Return [X, Y] of the center of cell containing provided text 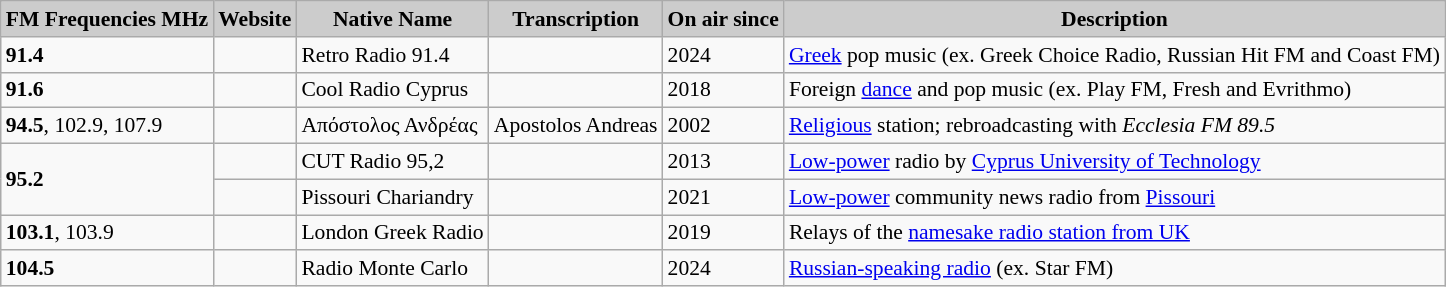
2013 [724, 162]
Native Name [392, 19]
94.5, 102.9, 107.9 [107, 126]
Greek pop music (ex. Greek Choice Radio, Russian Hit FM and Coast FM) [1114, 55]
2002 [724, 126]
CUT Radio 95,2 [392, 162]
104.5 [107, 269]
Foreign dance and pop music (ex. Play FM, Fresh and Evrithmo) [1114, 90]
Description [1114, 19]
Low-power radio by Cyprus University of Technology [1114, 162]
Pissouri Chariandry [392, 197]
Transcription [576, 19]
Website [254, 19]
103.1, 103.9 [107, 233]
Απόστολος Ανδρέας [392, 126]
2021 [724, 197]
On air since [724, 19]
2018 [724, 90]
Radio Monte Carlo [392, 269]
Religious station; rebroadcasting with Ecclesia FM 89.5 [1114, 126]
Retro Radio 91.4 [392, 55]
91.6 [107, 90]
FM Frequencies MHz [107, 19]
Low-power community news radio from Pissouri [1114, 197]
London Greek Radio [392, 233]
Cool Radio Cyprus [392, 90]
91.4 [107, 55]
Apostolos Andreas [576, 126]
Russian-speaking radio (ex. Star FM) [1114, 269]
Relays of the namesake radio station from UK [1114, 233]
95.2 [107, 180]
2019 [724, 233]
